Return the (X, Y) coordinate for the center point of the cell that contains the specified text.  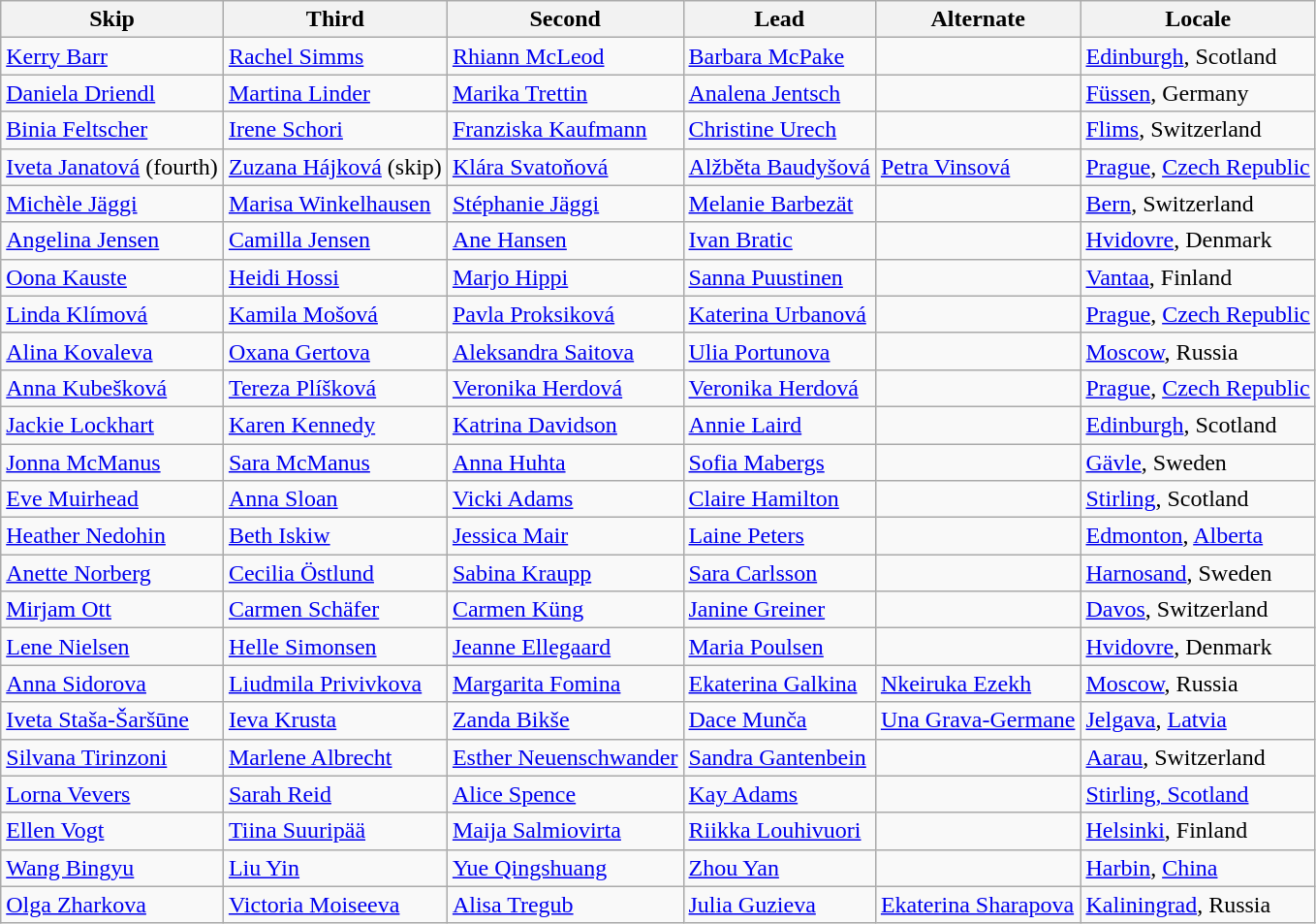
Edmonton, Alberta (1198, 536)
Mirjam Ott (112, 610)
Petra Vinsová (978, 167)
Ekaterina Sharapova (978, 905)
Harbin, China (1198, 868)
Eve Muirhead (112, 499)
Liu Yin (335, 868)
Lead (779, 19)
Olga Zharkova (112, 905)
Iveta Janatová (fourth) (112, 167)
Camilla Jensen (335, 240)
Maija Salmiovirta (565, 831)
Sarah Reid (335, 794)
Annie Laird (779, 425)
Marjo Hippi (565, 277)
Rhiann McLeod (565, 56)
Alice Spence (565, 794)
Sara McManus (335, 462)
Stéphanie Jäggi (565, 204)
Barbara McPake (779, 56)
Esther Neuenschwander (565, 757)
Lorna Vevers (112, 794)
Aleksandra Saitova (565, 351)
Linda Klímová (112, 314)
Kerry Barr (112, 56)
Pavla Proksiková (565, 314)
Carmen Küng (565, 610)
Maria Poulsen (779, 647)
Alternate (978, 19)
Nkeiruka Ezekh (978, 684)
Davos, Switzerland (1198, 610)
Wang Bingyu (112, 868)
Claire Hamilton (779, 499)
Margarita Fomina (565, 684)
Jonna McManus (112, 462)
Liudmila Privivkova (335, 684)
Anna Sidorova (112, 684)
Heidi Hossi (335, 277)
Second (565, 19)
Kay Adams (779, 794)
Vantaa, Finland (1198, 277)
Helle Simonsen (335, 647)
Daniela Driendl (112, 93)
Tereza Plíšková (335, 388)
Tiina Suuripää (335, 831)
Harnosand, Sweden (1198, 573)
Melanie Barbezät (779, 204)
Carmen Schäfer (335, 610)
Anna Sloan (335, 499)
Anna Huhta (565, 462)
Sabina Kraupp (565, 573)
Silvana Tirinzoni (112, 757)
Sandra Gantenbein (779, 757)
Angelina Jensen (112, 240)
Oona Kauste (112, 277)
Sara Carlsson (779, 573)
Flims, Switzerland (1198, 130)
Victoria Moiseeva (335, 905)
Alžběta Baudyšová (779, 167)
Marika Trettin (565, 93)
Alina Kovaleva (112, 351)
Marisa Winkelhausen (335, 204)
Zanda Bikše (565, 720)
Una Grava-Germane (978, 720)
Michèle Jäggi (112, 204)
Anette Norberg (112, 573)
Skip (112, 19)
Oxana Gertova (335, 351)
Heather Nedohin (112, 536)
Franziska Kaufmann (565, 130)
Locale (1198, 19)
Martina Linder (335, 93)
Jessica Mair (565, 536)
Zhou Yan (779, 868)
Janine Greiner (779, 610)
Ulia Portunova (779, 351)
Karen Kennedy (335, 425)
Ieva Krusta (335, 720)
Laine Peters (779, 536)
Helsinki, Finland (1198, 831)
Third (335, 19)
Yue Qingshuang (565, 868)
Analena Jentsch (779, 93)
Bern, Switzerland (1198, 204)
Sofia Mabergs (779, 462)
Ekaterina Galkina (779, 684)
Beth Iskiw (335, 536)
Sanna Puustinen (779, 277)
Julia Guzieva (779, 905)
Christine Urech (779, 130)
Katrina Davidson (565, 425)
Ane Hansen (565, 240)
Ivan Bratic (779, 240)
Binia Feltscher (112, 130)
Zuzana Hájková (skip) (335, 167)
Ellen Vogt (112, 831)
Katerina Urbanová (779, 314)
Kaliningrad, Russia (1198, 905)
Füssen, Germany (1198, 93)
Riikka Louhivuori (779, 831)
Iveta Staša-Šaršūne (112, 720)
Dace Munča (779, 720)
Klára Svatoňová (565, 167)
Gävle, Sweden (1198, 462)
Alisa Tregub (565, 905)
Anna Kubešková (112, 388)
Jeanne Ellegaard (565, 647)
Irene Schori (335, 130)
Lene Nielsen (112, 647)
Aarau, Switzerland (1198, 757)
Jackie Lockhart (112, 425)
Kamila Mošová (335, 314)
Vicki Adams (565, 499)
Jelgava, Latvia (1198, 720)
Rachel Simms (335, 56)
Cecilia Östlund (335, 573)
Marlene Albrecht (335, 757)
